Find where the given text appears and provide that cell's center as [X, Y] coordinate. 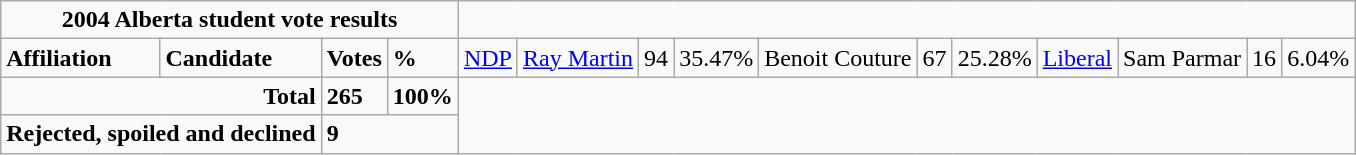
% [422, 58]
67 [934, 58]
9 [390, 134]
265 [354, 96]
Ray Martin [578, 58]
Rejected, spoiled and declined [161, 134]
Sam Parmar [1182, 58]
Candidate [240, 58]
Votes [354, 58]
16 [1264, 58]
NDP [488, 58]
25.28% [994, 58]
35.47% [716, 58]
94 [656, 58]
Affiliation [80, 58]
Liberal [1077, 58]
Total [161, 96]
6.04% [1318, 58]
Benoit Couture [838, 58]
2004 Alberta student vote results [230, 20]
100% [422, 96]
